Output the [x, y] coordinate of the center of the cell containing the given text.  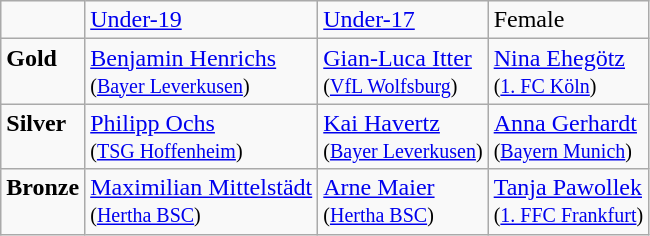
Philipp Ochs (TSG Hoffenheim) [202, 136]
Maximilian Mittelstädt (Hertha BSC) [202, 202]
Gian-Luca Itter (VfL Wolfsburg) [403, 72]
Nina Ehegötz (1. FC Köln) [568, 72]
Benjamin Henrichs (Bayer Leverkusen) [202, 72]
Bronze [43, 202]
Female [568, 20]
Silver [43, 136]
Arne Maier (Hertha BSC) [403, 202]
Gold [43, 72]
Under-17 [403, 20]
Kai Havertz (Bayer Leverkusen) [403, 136]
Anna Gerhardt (Bayern Munich) [568, 136]
Tanja Pawollek (1. FFC Frankfurt) [568, 202]
Under-19 [202, 20]
